Determine the (x, y) coordinate at the center of the cell enclosing the given text.  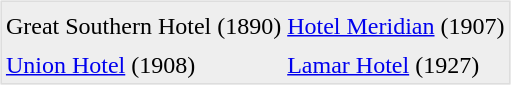
Lamar Hotel (1927) (396, 65)
Union Hotel (1908) (143, 65)
Great Southern Hotel (1890) (143, 26)
Hotel Meridian (1907) (396, 26)
